Search for the cell housing the specified text and yield its (x, y) center coordinate. 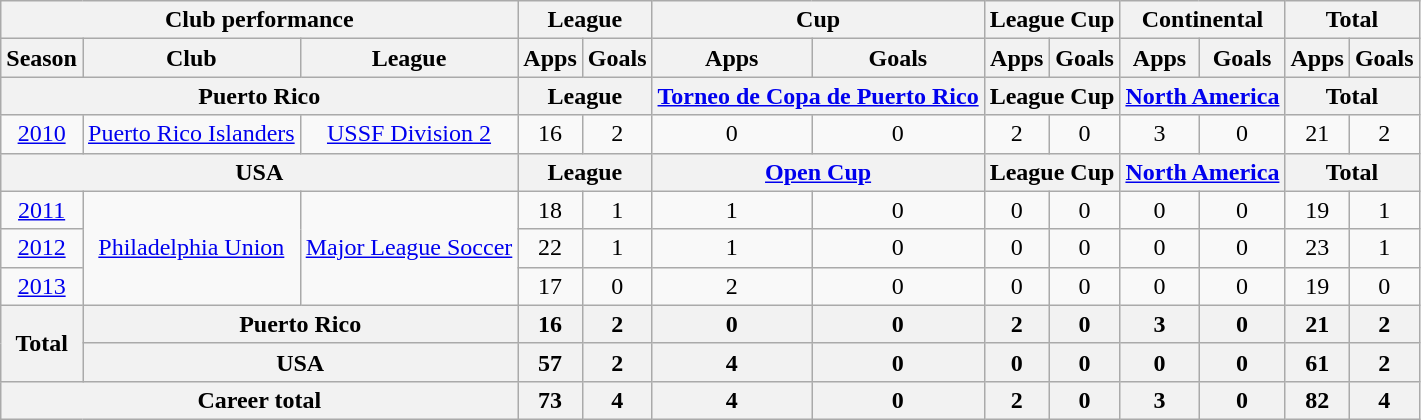
Major League Soccer (409, 248)
22 (550, 248)
23 (1317, 248)
82 (1317, 400)
Season (42, 58)
Puerto Rico Islanders (191, 134)
18 (550, 210)
17 (550, 286)
2012 (42, 248)
2013 (42, 286)
2010 (42, 134)
USSF Division 2 (409, 134)
Career total (260, 400)
Open Cup (818, 172)
Cup (818, 20)
Club performance (260, 20)
Torneo de Copa de Puerto Rico (818, 96)
Club (191, 58)
Continental (1202, 20)
73 (550, 400)
Philadelphia Union (191, 248)
61 (1317, 362)
2011 (42, 210)
57 (550, 362)
